From the cell containing the given text, extract its center point as [x, y] coordinate. 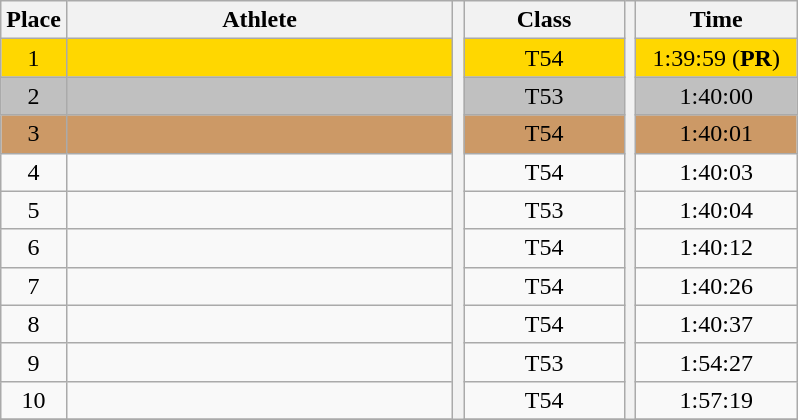
1 [34, 58]
Time [716, 20]
1:40:01 [716, 134]
1:40:26 [716, 286]
5 [34, 210]
2 [34, 96]
1:57:19 [716, 400]
1:40:37 [716, 324]
7 [34, 286]
8 [34, 324]
4 [34, 172]
Place [34, 20]
1:40:03 [716, 172]
1:39:59 (PR) [716, 58]
Athlete [259, 20]
Class [544, 20]
3 [34, 134]
9 [34, 362]
1:40:04 [716, 210]
1:54:27 [716, 362]
1:40:12 [716, 248]
1:40:00 [716, 96]
6 [34, 248]
10 [34, 400]
